Find where the given text appears and provide that cell's center as (x, y) coordinate. 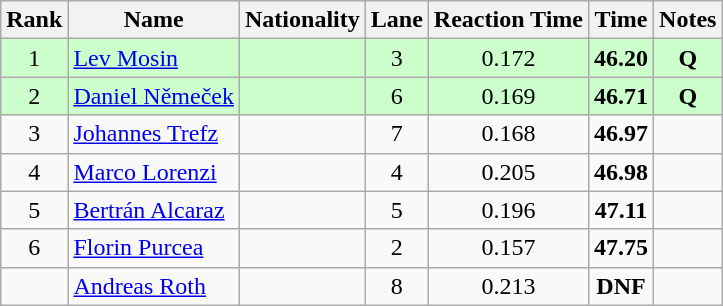
Andreas Roth (154, 286)
DNF (620, 286)
Daniel Němeček (154, 96)
47.75 (620, 248)
7 (396, 134)
Lane (396, 20)
46.98 (620, 172)
0.168 (508, 134)
0.172 (508, 58)
Lev Mosin (154, 58)
46.20 (620, 58)
0.205 (508, 172)
Johannes Trefz (154, 134)
46.97 (620, 134)
0.169 (508, 96)
Marco Lorenzi (154, 172)
Reaction Time (508, 20)
1 (34, 58)
Rank (34, 20)
Florin Purcea (154, 248)
0.196 (508, 210)
0.157 (508, 248)
46.71 (620, 96)
8 (396, 286)
Name (154, 20)
0.213 (508, 286)
Nationality (303, 20)
Time (620, 20)
47.11 (620, 210)
Notes (688, 20)
Bertrán Alcaraz (154, 210)
